Identify which cell holds the provided text, then report its (X, Y) central coordinate. 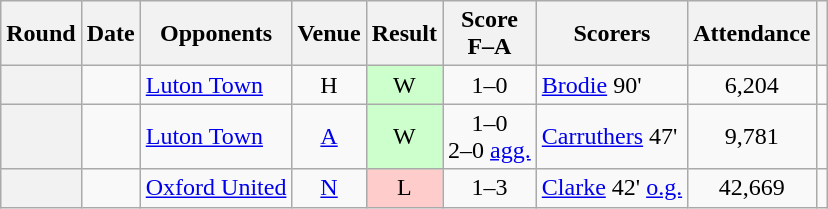
1–0 (490, 85)
42,669 (752, 188)
Result (404, 34)
Scorers (612, 34)
H (329, 85)
Clarke 42' o.g. (612, 188)
Attendance (752, 34)
Venue (329, 34)
N (329, 188)
Round (41, 34)
Brodie 90' (612, 85)
A (329, 136)
Carruthers 47' (612, 136)
ScoreF–A (490, 34)
9,781 (752, 136)
6,204 (752, 85)
Oxford United (216, 188)
L (404, 188)
1–02–0 agg. (490, 136)
Opponents (216, 34)
1–3 (490, 188)
Date (110, 34)
